Return the (X, Y) coordinate for the center point of the cell that contains the specified text.  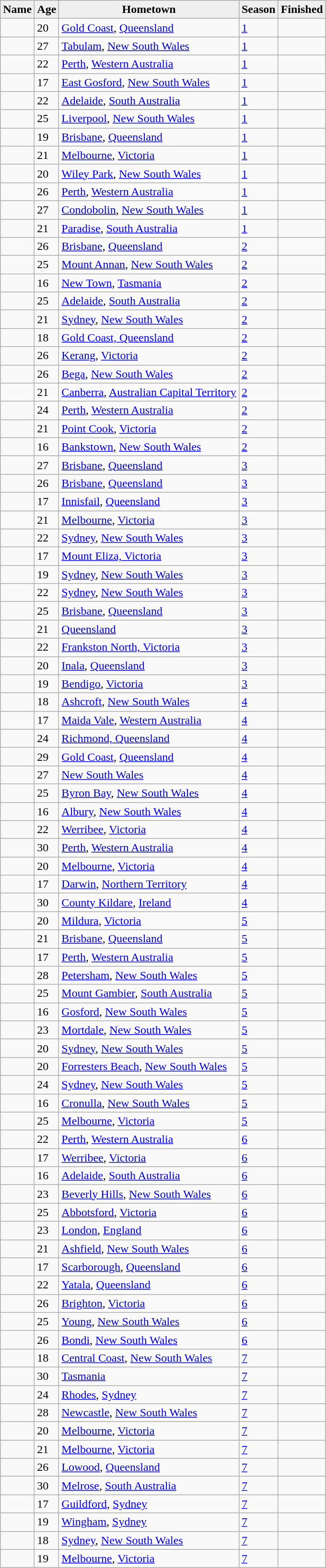
Bankstown, New South Wales (149, 447)
Scarborough, Queensland (149, 1267)
Ashcroft, New South Wales (149, 702)
Mount Annan, New South Wales (149, 265)
Guildford, Sydney (149, 1504)
Mortdale, New South Wales (149, 1030)
Mount Gambier, South Australia (149, 993)
Mount Eliza, Victoria (149, 556)
Point Cook, Victoria (149, 429)
New Town, Tasmania (149, 283)
Mildura, Victoria (149, 921)
Darwin, Northern Territory (149, 884)
Yatala, Queensland (149, 1285)
29 (47, 756)
Gosford, New South Wales (149, 1012)
Melrose, South Australia (149, 1486)
London, England (149, 1230)
Name (17, 10)
County Kildare, Ireland (149, 902)
Lowood, Queensland (149, 1467)
Innisfail, Queensland (149, 501)
Inala, Queensland (149, 666)
Forresters Beach, New South Wales (149, 1066)
Beverly Hills, New South Wales (149, 1194)
Condobolin, New South Wales (149, 210)
Liverpool, New South Wales (149, 119)
Finished (302, 10)
Bega, New South Wales (149, 374)
Frankston North, Victoria (149, 647)
Albury, New South Wales (149, 812)
Season (258, 10)
New South Wales (149, 775)
Petersham, New South Wales (149, 975)
East Gosford, New South Wales (149, 82)
Wingham, Sydney (149, 1522)
Paradise, South Australia (149, 228)
Maida Vale, Western Australia (149, 720)
Young, New South Wales (149, 1321)
Central Coast, New South Wales (149, 1358)
Kerang, Victoria (149, 356)
Bendigo, Victoria (149, 684)
Richmond, Queensland (149, 738)
Rhodes, Sydney (149, 1395)
Queensland (149, 629)
Canberra, Australian Capital Territory (149, 392)
Age (47, 10)
Byron Bay, New South Wales (149, 793)
Brighton, Victoria (149, 1303)
Abbotsford, Victoria (149, 1212)
Cronulla, New South Wales (149, 1103)
Ashfield, New South Wales (149, 1249)
Newcastle, New South Wales (149, 1413)
Tasmania (149, 1376)
Bondi, New South Wales (149, 1340)
Tabulam, New South Wales (149, 46)
Hometown (149, 10)
Wiley Park, New South Wales (149, 173)
